Return the (x, y) coordinate for the center point of the cell that contains the specified text.  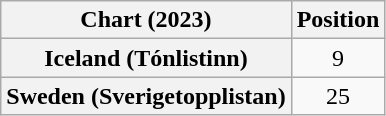
25 (338, 96)
Sweden (Sverigetopplistan) (146, 96)
Position (338, 20)
Iceland (Tónlistinn) (146, 58)
Chart (2023) (146, 20)
9 (338, 58)
